Detect which cell encompasses the target text, then output its (x, y) center coordinate. 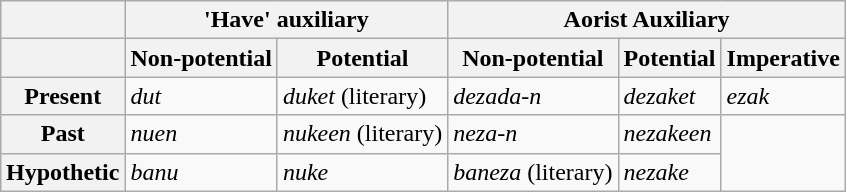
dezada-n (533, 96)
nukeen (literary) (362, 134)
'Have' auxiliary (286, 20)
nuen (201, 134)
neza-n (533, 134)
dezaket (670, 96)
dut (201, 96)
Present (63, 96)
ezak (783, 96)
baneza (literary) (533, 172)
nuke (362, 172)
nezake (670, 172)
Aorist Auxiliary (647, 20)
nezakeen (670, 134)
Past (63, 134)
Imperative (783, 58)
duket (literary) (362, 96)
banu (201, 172)
Hypothetic (63, 172)
